Return the (x, y) coordinate for the center point of the cell that contains the specified text.  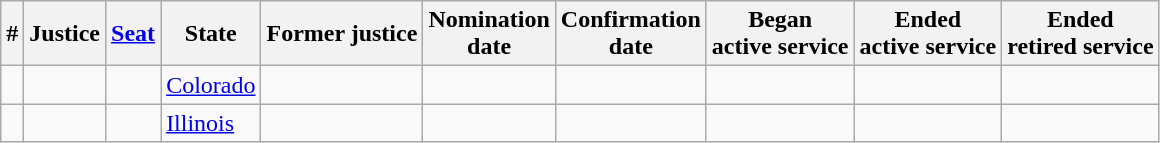
Confirmationdate (630, 34)
Beganactive service (780, 34)
# (12, 34)
Former justice (342, 34)
Seat (134, 34)
Endedretired service (1080, 34)
Nominationdate (489, 34)
Colorado (211, 85)
Illinois (211, 123)
Justice (65, 34)
State (211, 34)
Endedactive service (928, 34)
